Return the (X, Y) coordinate for the center point of the cell that contains the specified text.  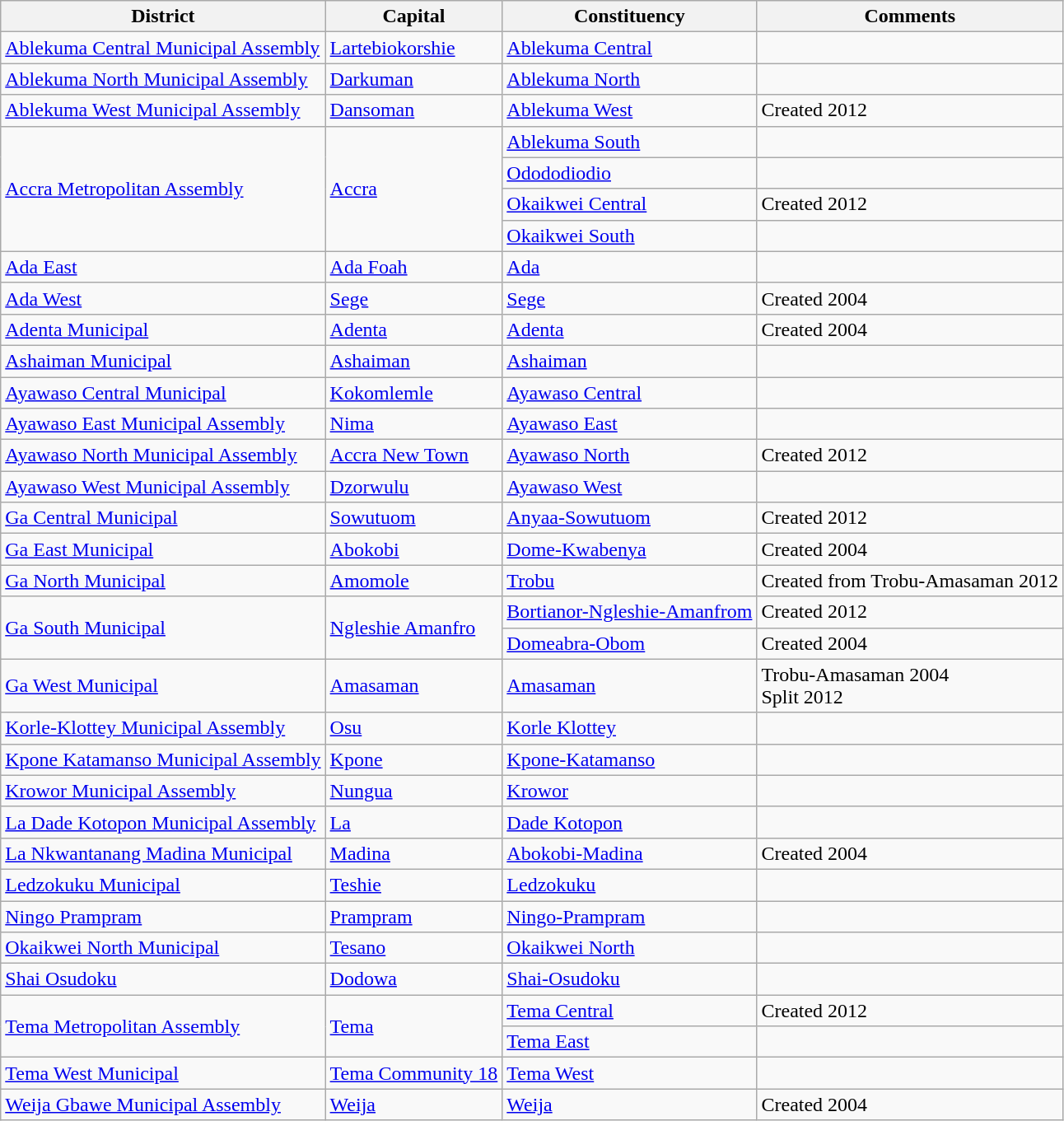
Nungua (413, 791)
Okaikwei North (629, 948)
Ayawaso West (629, 487)
Tema Community 18 (413, 1073)
Shai-Osudoku (629, 979)
Domeabra-Obom (629, 643)
Tema Central (629, 1011)
Ga East Municipal (163, 549)
Kokomlemle (413, 393)
Accra Metropolitan Assembly (163, 189)
Ada East (163, 267)
Ayawaso Central Municipal (163, 393)
Capital (413, 16)
Dzorwulu (413, 487)
Created from Trobu-Amasaman 2012 (910, 581)
Madina (413, 853)
Darkuman (413, 79)
Adenta Municipal (163, 329)
Ledzokuku (629, 885)
District (163, 16)
La (413, 822)
Tesano (413, 948)
Ablekuma North Municipal Assembly (163, 79)
Prampram (413, 917)
Ada Foah (413, 267)
Ablekuma Central Municipal Assembly (163, 48)
Ayawaso East (629, 424)
Shai Osudoku (163, 979)
Ablekuma Central (629, 48)
Tema East (629, 1042)
Tema West Municipal (163, 1073)
Nima (413, 424)
Sowutuom (413, 518)
Ga Central Municipal (163, 518)
Kpone-Katamanso (629, 759)
Weija Gbawe Municipal Assembly (163, 1105)
Accra New Town (413, 455)
Tema West (629, 1073)
Ablekuma South (629, 142)
Dade Kotopon (629, 822)
Comments (910, 16)
Okaikwei Central (629, 204)
Ayawaso North (629, 455)
Teshie (413, 885)
Osu (413, 728)
Ga South Municipal (163, 628)
Bortianor-Ngleshie-Amanfrom (629, 612)
Trobu (629, 581)
Dome-Kwabenya (629, 549)
Ashaiman Municipal (163, 361)
Ga West Municipal (163, 685)
Amomole (413, 581)
Tema (413, 1026)
Korle-Klottey Municipal Assembly (163, 728)
Korle Klottey (629, 728)
Abokobi (413, 549)
Lartebiokorshie (413, 48)
Ablekuma West (629, 110)
Anyaa-Sowutuom (629, 518)
Dansoman (413, 110)
Okaikwei South (629, 236)
Dodowa (413, 979)
Ablekuma North (629, 79)
La Dade Kotopon Municipal Assembly (163, 822)
Ayawaso East Municipal Assembly (163, 424)
Ga North Municipal (163, 581)
Ayawaso West Municipal Assembly (163, 487)
Ledzokuku Municipal (163, 885)
Ningo Prampram (163, 917)
Ayawaso North Municipal Assembly (163, 455)
La Nkwantanang Madina Municipal (163, 853)
Ada West (163, 298)
Krowor Municipal Assembly (163, 791)
Ablekuma West Municipal Assembly (163, 110)
Tema Metropolitan Assembly (163, 1026)
Okaikwei North Municipal (163, 948)
Kpone Katamanso Municipal Assembly (163, 759)
Kpone (413, 759)
Ningo-Prampram (629, 917)
Trobu-Amasaman 2004Split 2012 (910, 685)
Krowor (629, 791)
Abokobi-Madina (629, 853)
Accra (413, 189)
Ngleshie Amanfro (413, 628)
Ada (629, 267)
Odododiodio (629, 173)
Constituency (629, 16)
Ayawaso Central (629, 393)
